Scan for the cell matching the given text and deliver its [X, Y] coordinate at center. 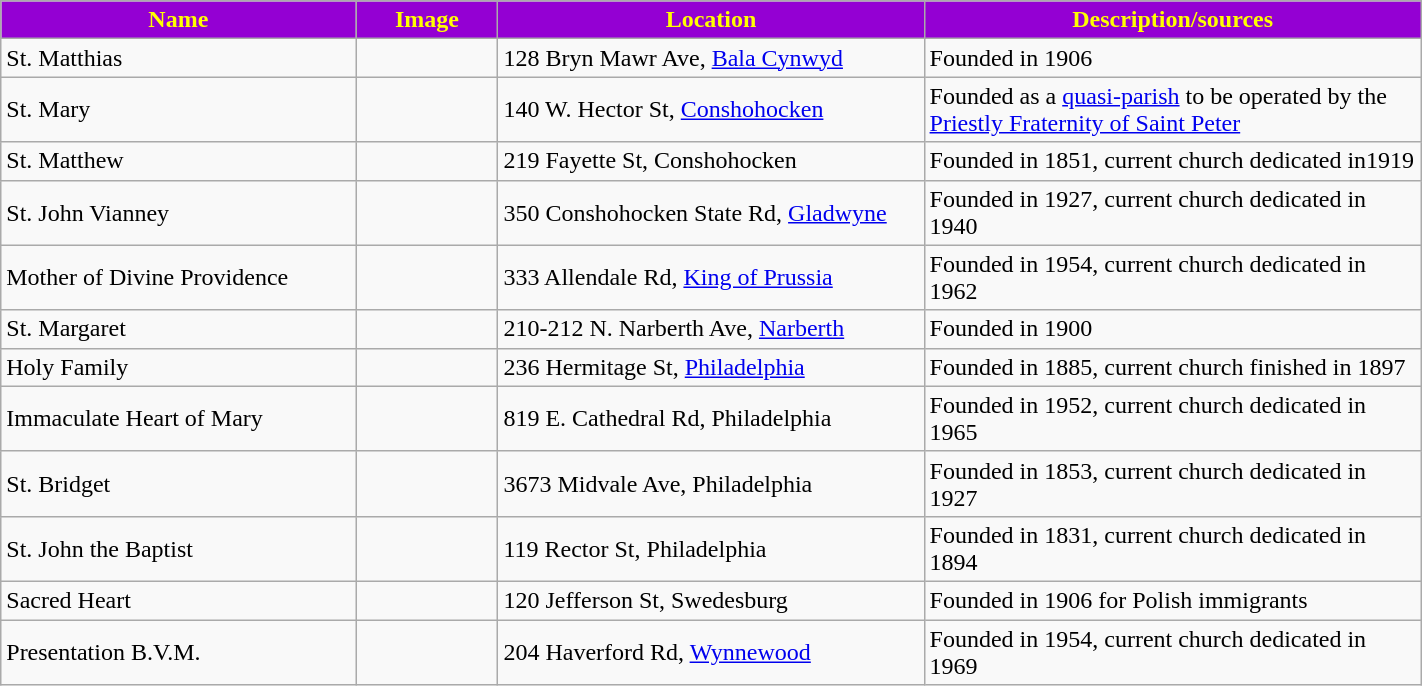
Location [711, 20]
Sacred Heart [178, 600]
Founded in 1853, current church dedicated in 1927 [1172, 484]
Description/sources [1172, 20]
Name [178, 20]
350 Conshohocken State Rd, Gladwyne [711, 212]
236 Hermitage St, Philadelphia [711, 367]
Founded in 1954, current church dedicated in 1962 [1172, 278]
Founded in 1952, current church dedicated in 1965 [1172, 418]
Immaculate Heart of Mary [178, 418]
204 Haverford Rd, Wynnewood [711, 652]
Founded in 1851, current church dedicated in1919 [1172, 161]
Founded in 1900 [1172, 329]
Founded in 1927, current church dedicated in 1940 [1172, 212]
210-212 N. Narberth Ave, Narberth [711, 329]
333 Allendale Rd, King of Prussia [711, 278]
St. Matthew [178, 161]
3673 Midvale Ave, Philadelphia [711, 484]
Founded in 1954, current church dedicated in 1969 [1172, 652]
Mother of Divine Providence [178, 278]
Founded in 1885, current church finished in 1897 [1172, 367]
St. John the Baptist [178, 548]
128 Bryn Mawr Ave, Bala Cynwyd [711, 58]
St. Margaret [178, 329]
119 Rector St, Philadelphia [711, 548]
Founded as a quasi-parish to be operated by the Priestly Fraternity of Saint Peter [1172, 110]
St. Bridget [178, 484]
Image [427, 20]
Holy Family [178, 367]
120 Jefferson St, Swedesburg [711, 600]
219 Fayette St, Conshohocken [711, 161]
Founded in 1831, current church dedicated in 1894 [1172, 548]
819 E. Cathedral Rd, Philadelphia [711, 418]
Founded in 1906 for Polish immigrants [1172, 600]
St. Mary [178, 110]
Founded in 1906 [1172, 58]
Presentation B.V.M. [178, 652]
140 W. Hector St, Conshohocken [711, 110]
St. Matthias [178, 58]
St. John Vianney [178, 212]
